Find where the given text appears and provide that cell's center as [X, Y] coordinate. 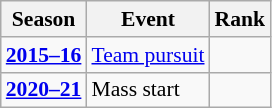
Event [148, 19]
Season [44, 19]
Rank [240, 19]
Mass start [148, 90]
2015–16 [44, 55]
2020–21 [44, 90]
Team pursuit [148, 55]
